Return the [x, y] coordinate for the center point of the cell that contains the specified text.  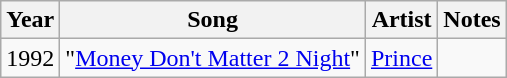
Prince [401, 58]
1992 [30, 58]
"Money Don't Matter 2 Night" [213, 58]
Year [30, 20]
Song [213, 20]
Notes [472, 20]
Artist [401, 20]
